Identify which cell holds the provided text, then report its (X, Y) central coordinate. 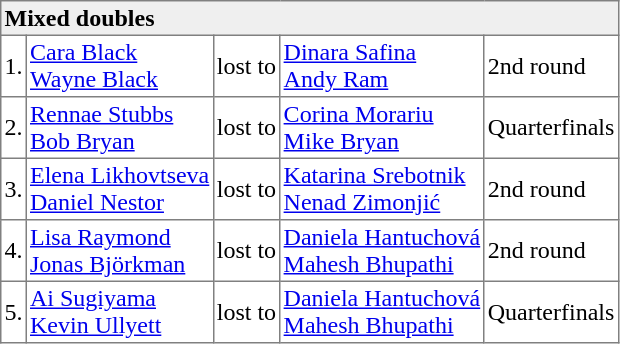
Cara Black Wayne Black (120, 66)
Dinara Safina Andy Ram (382, 66)
Mixed doubles (310, 18)
1. (14, 66)
Rennae Stubbs Bob Bryan (120, 128)
Elena Likhovtseva Daniel Nestor (120, 189)
Lisa Raymond Jonas Björkman (120, 251)
Katarina Srebotnik Nenad Zimonjić (382, 189)
2. (14, 128)
3. (14, 189)
4. (14, 251)
Corina Morariu Mike Bryan (382, 128)
Ai Sugiyama Kevin Ullyett (120, 312)
5. (14, 312)
